Return the (X, Y) coordinate for the center point of the cell that contains the specified text.  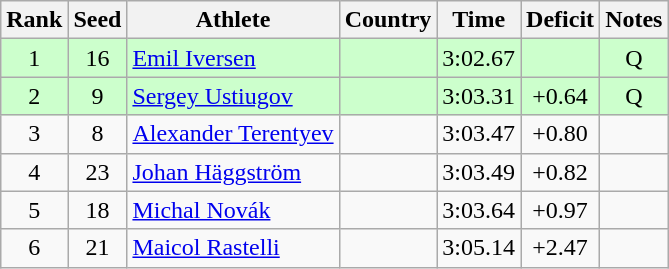
Sergey Ustiugov (233, 96)
Maicol Rastelli (233, 248)
3:03.64 (479, 210)
9 (98, 96)
+0.97 (560, 210)
Time (479, 20)
Johan Häggström (233, 172)
Notes (634, 20)
Deficit (560, 20)
3:03.49 (479, 172)
23 (98, 172)
Emil Iversen (233, 58)
Alexander Terentyev (233, 134)
Country (388, 20)
Athlete (233, 20)
+0.82 (560, 172)
6 (34, 248)
+0.80 (560, 134)
Seed (98, 20)
3:02.67 (479, 58)
21 (98, 248)
1 (34, 58)
5 (34, 210)
8 (98, 134)
Rank (34, 20)
3 (34, 134)
3:03.31 (479, 96)
+2.47 (560, 248)
18 (98, 210)
4 (34, 172)
16 (98, 58)
3:03.47 (479, 134)
+0.64 (560, 96)
3:05.14 (479, 248)
Michal Novák (233, 210)
2 (34, 96)
